Find where the given text appears and provide that cell's center as [X, Y] coordinate. 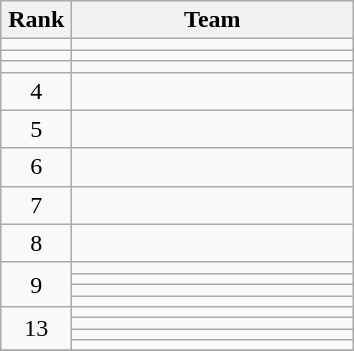
Team [212, 20]
6 [36, 167]
5 [36, 129]
Rank [36, 20]
9 [36, 284]
8 [36, 243]
13 [36, 329]
4 [36, 91]
7 [36, 205]
